Return (x, y) of the center of cell containing provided text 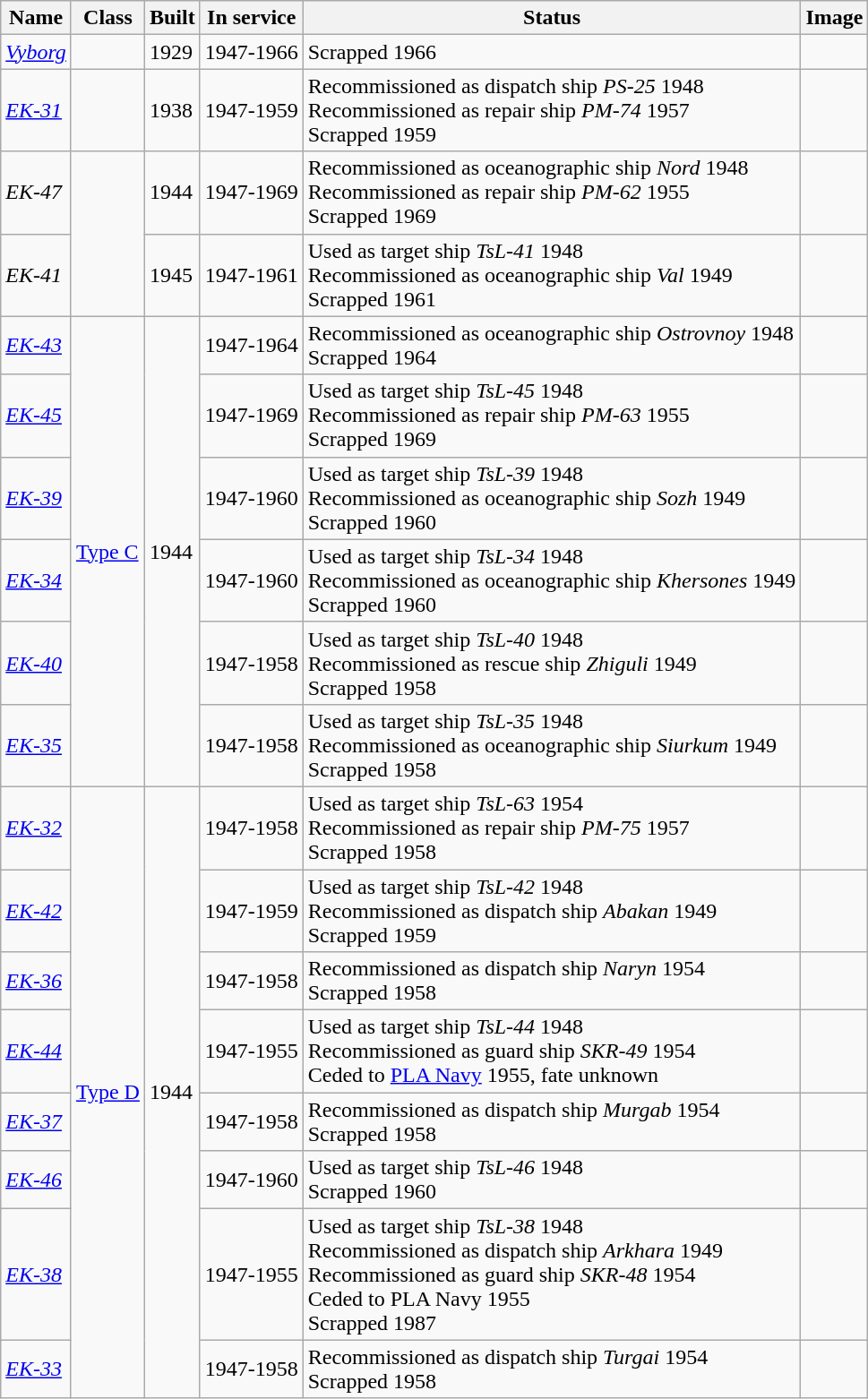
1947-1964 (251, 346)
EK-41 (36, 275)
EK-40 (36, 663)
EK-38 (36, 1275)
Used as target ship TsL-45 1948Recommissioned as repair ship PM-63 1955Scrapped 1969 (552, 416)
EK-37 (36, 1121)
Recommissioned as oceanographic ship Ostrovnoy 1948Scrapped 1964 (552, 346)
Used as target ship TsL-42 1948Recommissioned as dispatch ship Abakan 1949Scrapped 1959 (552, 910)
Used as target ship TsL-41 1948Recommissioned as oceanographic ship Val 1949Scrapped 1961 (552, 275)
EK-35 (36, 745)
1929 (172, 52)
EK-45 (36, 416)
Class (107, 18)
1945 (172, 275)
1947-1966 (251, 52)
Used as target ship TsL-44 1948Recommissioned as guard ship SKR-49 1954Ceded to PLA Navy 1955, fate unknown (552, 1051)
EK-42 (36, 910)
Recommissioned as dispatch ship Murgab 1954Scrapped 1958 (552, 1121)
Type C (107, 552)
Used as target ship TsL-46 1948Scrapped 1960 (552, 1180)
EK-32 (36, 828)
Used as target ship TsL-63 1954Recommissioned as repair ship PM-75 1957Scrapped 1958 (552, 828)
Vyborg (36, 52)
Scrapped 1966 (552, 52)
In service (251, 18)
EK-44 (36, 1051)
EK-47 (36, 193)
Recommissioned as dispatch ship PS-25 1948Recommissioned as repair ship PM-74 1957Scrapped 1959 (552, 110)
EK-43 (36, 346)
EK-39 (36, 498)
Used as target ship TsL-34 1948Recommissioned as oceanographic ship Khersones 1949Scrapped 1960 (552, 580)
Recommissioned as oceanographic ship Nord 1948Recommissioned as repair ship PM-62 1955Scrapped 1969 (552, 193)
Used as target ship TsL-40 1948Recommissioned as rescue ship Zhiguli 1949Scrapped 1958 (552, 663)
EK-33 (36, 1369)
1947-1961 (251, 275)
Recommissioned as dispatch ship Turgai 1954Scrapped 1958 (552, 1369)
Type D (107, 1092)
1938 (172, 110)
Built (172, 18)
Name (36, 18)
EK-31 (36, 110)
Used as target ship TsL-35 1948Recommissioned as oceanographic ship Siurkum 1949Scrapped 1958 (552, 745)
Image (835, 18)
EK-46 (36, 1180)
EK-34 (36, 580)
Recommissioned as dispatch ship Naryn 1954Scrapped 1958 (552, 982)
EK-36 (36, 982)
Used as target ship TsL-39 1948Recommissioned as oceanographic ship Sozh 1949Scrapped 1960 (552, 498)
Status (552, 18)
